Provide the [X, Y] coordinate of the cell's center where the given text is located.  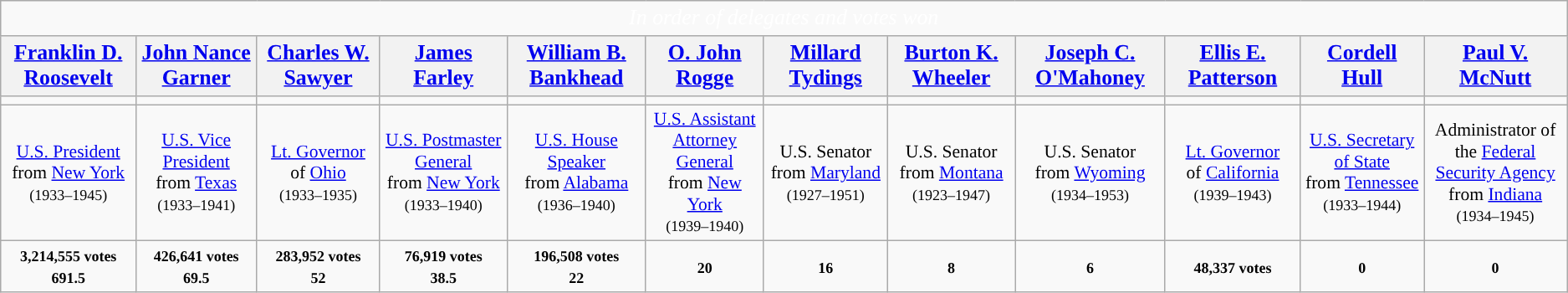
8 [951, 266]
U.S. Assistant Attorney Generalfrom New York(1939–1940) [704, 172]
20 [704, 266]
U.S. Vice President from Texas (1933–1941) [197, 172]
William B. Bankhead [576, 66]
3,214,555 votes691.5 [69, 266]
426,641 votes69.5 [197, 266]
Lt. Governor of Ohio (1933–1935) [318, 172]
Cordell Hull [1362, 66]
Millard Tydings [825, 66]
In order of delegates and votes won [784, 18]
283,952 votes52 [318, 266]
Joseph C. O'Mahoney [1090, 66]
U.S. Senatorfrom Wyoming(1934–1953) [1090, 172]
Franklin D. Roosevelt [69, 66]
U.S. Senatorfrom Maryland(1927–1951) [825, 172]
196,508 votes22 [576, 266]
16 [825, 266]
U.S. Secretary of Statefrom Tennessee(1933–1944) [1362, 172]
Burton K. Wheeler [951, 66]
O. John Rogge [704, 66]
Lt. Governorof California(1939–1943) [1233, 172]
Ellis E. Patterson [1233, 66]
Charles W. Sawyer [318, 66]
U.S. Senatorfrom Montana(1923–1947) [951, 172]
James Farley [443, 66]
John Nance Garner [197, 66]
U.S. President from New York (1933–1945) [69, 172]
Paul V. McNutt [1495, 66]
48,337 votes [1233, 266]
U.S. Postmaster Generalfrom New York(1933–1940) [443, 172]
6 [1090, 266]
Administrator of the Federal Security Agencyfrom Indiana(1934–1945) [1495, 172]
76,919 votes38.5 [443, 266]
U.S. House Speakerfrom Alabama(1936–1940) [576, 172]
